Pinpoint the cell where the given text exists, returning its [X, Y] midpoint coordinate. 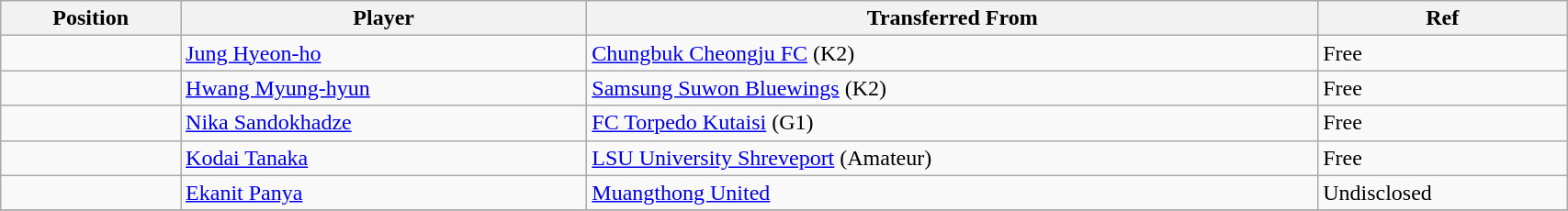
LSU University Shreveport (Amateur) [953, 158]
Chungbuk Cheongju FC (K2) [953, 53]
Jung Hyeon-ho [384, 53]
Undisclosed [1442, 193]
Muangthong United [953, 193]
Hwang Myung-hyun [384, 88]
Kodai Tanaka [384, 158]
Ekanit Panya [384, 193]
Position [91, 18]
Player [384, 18]
Samsung Suwon Bluewings (K2) [953, 88]
Ref [1442, 18]
FC Torpedo Kutaisi (G1) [953, 123]
Transferred From [953, 18]
Nika Sandokhadze [384, 123]
